Determine the [X, Y] coordinate at the center of the cell enclosing the given text.  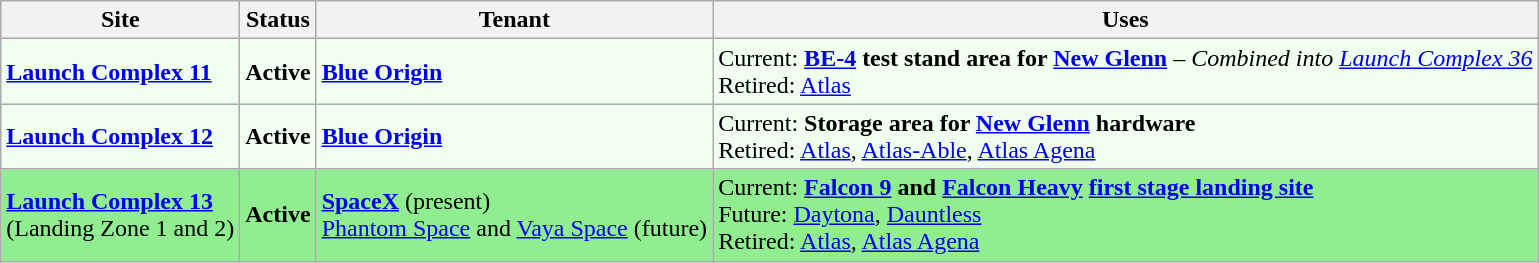
Current: BE-4 test stand area for New Glenn – Combined into Launch Complex 36Retired: Atlas [1126, 72]
Launch Complex 12 [120, 136]
SpaceX (present)Phantom Space and Vaya Space (future) [514, 215]
Launch Complex 11 [120, 72]
Launch Complex 13(Landing Zone 1 and 2) [120, 215]
Site [120, 20]
Tenant [514, 20]
Status [278, 20]
Uses [1126, 20]
Current: Storage area for New Glenn hardwareRetired: Atlas, Atlas-Able, Atlas Agena [1126, 136]
Current: Falcon 9 and Falcon Heavy first stage landing site Future: Daytona, DauntlessRetired: Atlas, Atlas Agena [1126, 215]
